Determine the [X, Y] coordinate at the center of the cell enclosing the given text.  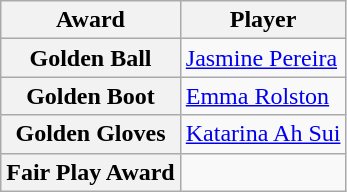
Katarina Ah Sui [263, 134]
Award [91, 20]
Golden Gloves [91, 134]
Player [263, 20]
Fair Play Award [91, 172]
Jasmine Pereira [263, 58]
Golden Boot [91, 96]
Emma Rolston [263, 96]
Golden Ball [91, 58]
